Return the [X, Y] coordinate for the center point of the cell that contains the specified text.  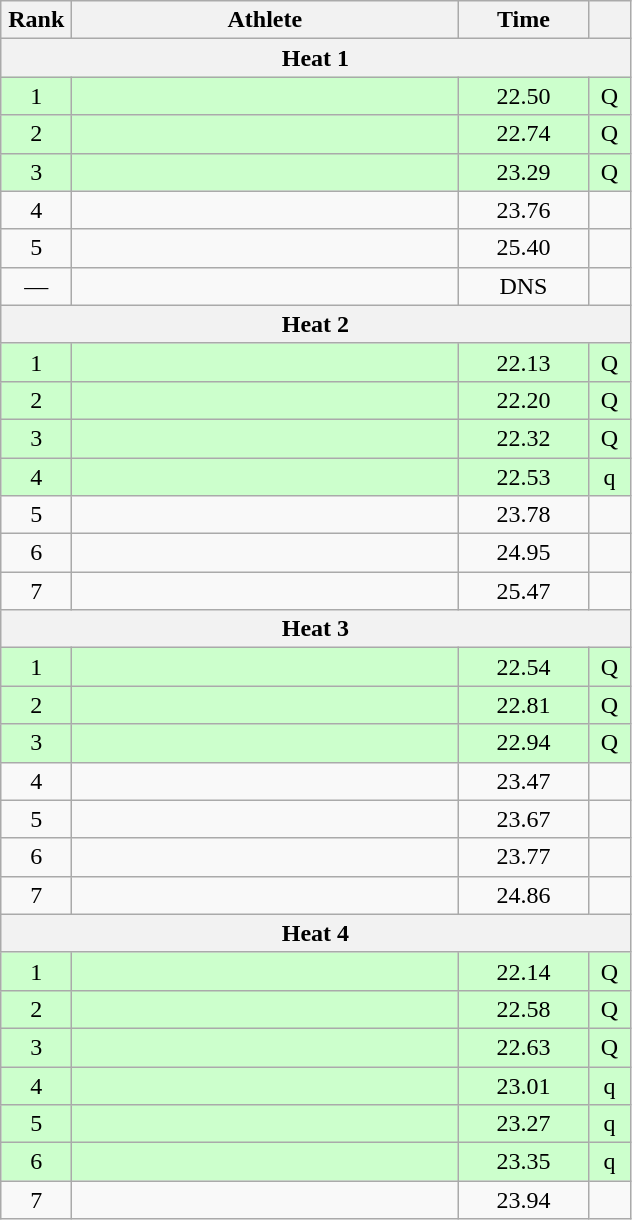
22.81 [524, 705]
22.54 [524, 667]
25.40 [524, 248]
22.14 [524, 971]
22.58 [524, 1009]
Heat 3 [316, 629]
23.94 [524, 1200]
22.32 [524, 438]
Heat 4 [316, 933]
Athlete [265, 20]
23.29 [524, 172]
23.77 [524, 857]
— [36, 286]
22.53 [524, 477]
Time [524, 20]
22.20 [524, 400]
25.47 [524, 591]
Heat 2 [316, 324]
23.27 [524, 1124]
DNS [524, 286]
Rank [36, 20]
23.01 [524, 1085]
23.78 [524, 515]
Heat 1 [316, 58]
22.74 [524, 134]
23.47 [524, 781]
24.86 [524, 895]
22.94 [524, 743]
22.63 [524, 1047]
22.50 [524, 96]
22.13 [524, 362]
23.67 [524, 819]
23.35 [524, 1162]
23.76 [524, 210]
24.95 [524, 553]
